Return [x, y] of the center of cell containing provided text 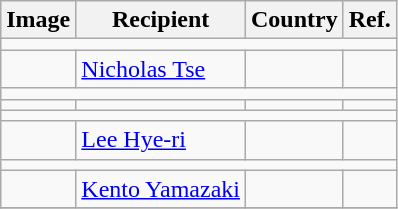
Nicholas Tse [161, 69]
Ref. [370, 20]
Recipient [161, 20]
Kento Yamazaki [161, 189]
Country [295, 20]
Lee Hye-ri [161, 140]
Image [38, 20]
